Detect which cell encompasses the target text, then output its [x, y] center coordinate. 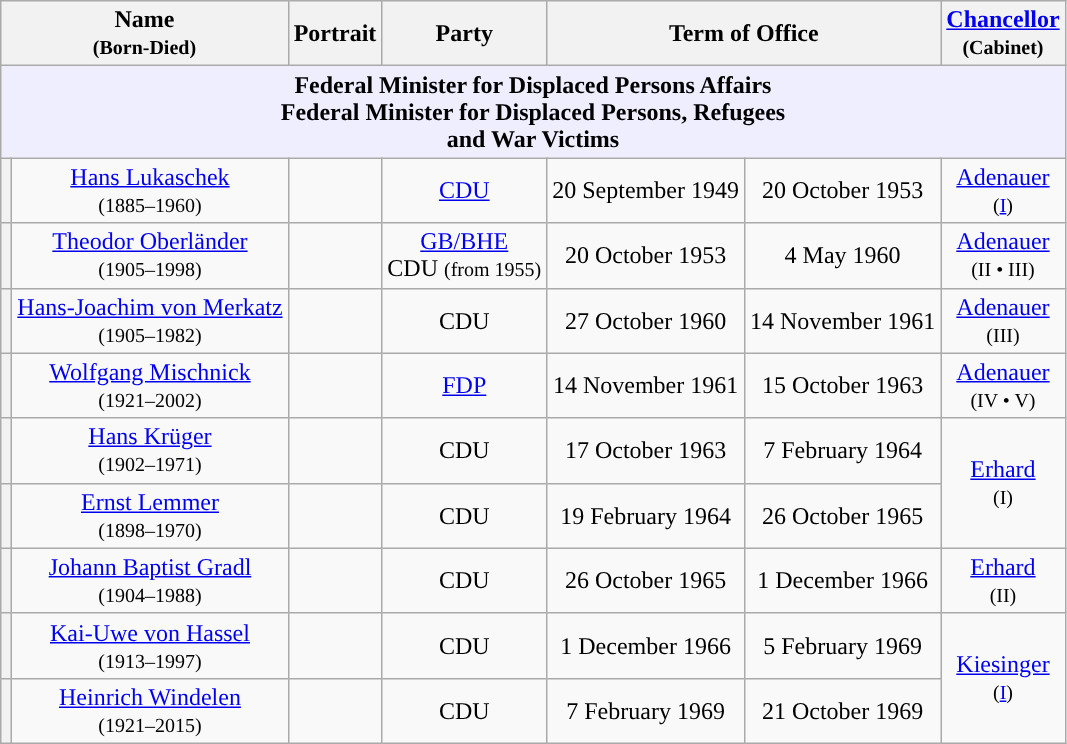
20 September 1949 [646, 190]
Hans Krüger(1902–1971) [150, 450]
21 October 1969 [842, 710]
27 October 1960 [646, 320]
Party [464, 34]
Hans Lukaschek(1885–1960) [150, 190]
Term of Office [744, 34]
19 February 1964 [646, 516]
Johann Baptist Gradl(1904–1988) [150, 580]
5 February 1969 [842, 646]
Kiesinger(I) [1003, 678]
4 May 1960 [842, 256]
FDP [464, 386]
Theodor Oberländer(1905–1998) [150, 256]
7 February 1964 [842, 450]
Name(Born-Died) [144, 34]
15 October 1963 [842, 386]
Erhard(II) [1003, 580]
Adenauer(II • III) [1003, 256]
7 February 1969 [646, 710]
Federal Minister for Displaced Persons Affairs Federal Minister for Displaced Persons, Refugees and War Victims [533, 112]
Adenauer(III) [1003, 320]
Adenauer(I) [1003, 190]
Ernst Lemmer(1898–1970) [150, 516]
Portrait [335, 34]
Kai-Uwe von Hassel(1913–1997) [150, 646]
Chancellor(Cabinet) [1003, 34]
Hans-Joachim von Merkatz(1905–1982) [150, 320]
Erhard(I) [1003, 483]
17 October 1963 [646, 450]
Adenauer(IV • V) [1003, 386]
Wolfgang Mischnick(1921–2002) [150, 386]
Heinrich Windelen(1921–2015) [150, 710]
GB/BHE CDU (from 1955) [464, 256]
